Capture the cell that displays the provided text and extract its (X, Y) central coordinate. 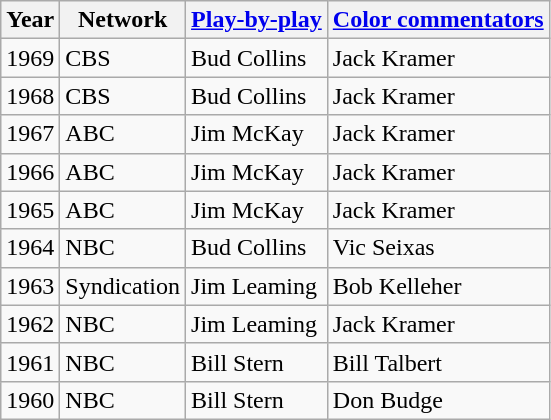
1969 (30, 58)
Don Budge (438, 400)
Bill Talbert (438, 362)
1960 (30, 400)
Vic Seixas (438, 248)
1963 (30, 286)
1965 (30, 210)
Bob Kelleher (438, 286)
Color commentators (438, 20)
1961 (30, 362)
1968 (30, 96)
Network (123, 20)
Play-by-play (257, 20)
1967 (30, 134)
1964 (30, 248)
Year (30, 20)
1966 (30, 172)
Syndication (123, 286)
1962 (30, 324)
